Capture the cell that displays the provided text and extract its (X, Y) central coordinate. 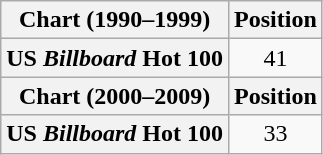
Chart (2000–2009) (115, 96)
41 (276, 58)
Chart (1990–1999) (115, 20)
33 (276, 134)
